Return (x, y) of the center of cell containing provided text 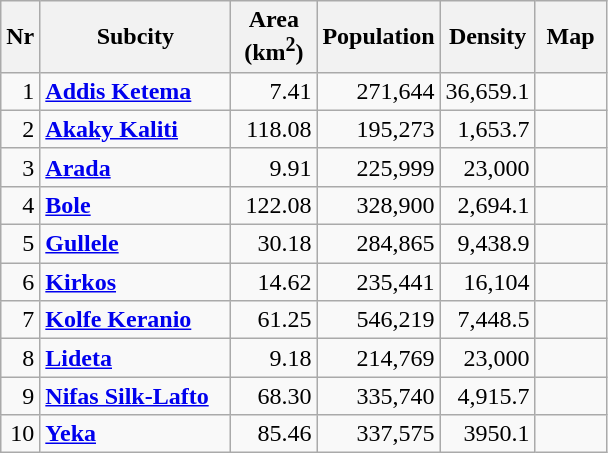
36,659.1 (488, 91)
7,448.5 (488, 320)
68.30 (274, 396)
30.18 (274, 244)
14.62 (274, 282)
Lideta (136, 358)
Kirkos (136, 282)
3950.1 (488, 434)
271,644 (378, 91)
9,438.9 (488, 244)
122.08 (274, 205)
Density (488, 37)
Population (378, 37)
8 (20, 358)
Addis Ketema (136, 91)
Gullele (136, 244)
Nr (20, 37)
Nifas Silk-Lafto (136, 396)
Arada (136, 167)
284,865 (378, 244)
1,653.7 (488, 129)
2,694.1 (488, 205)
328,900 (378, 205)
3 (20, 167)
Yeka (136, 434)
Akaky Kaliti (136, 129)
9.91 (274, 167)
546,219 (378, 320)
16,104 (488, 282)
85.46 (274, 434)
195,273 (378, 129)
7.41 (274, 91)
1 (20, 91)
Bole (136, 205)
Area (km2) (274, 37)
235,441 (378, 282)
10 (20, 434)
Map (570, 37)
Kolfe Keranio (136, 320)
5 (20, 244)
337,575 (378, 434)
2 (20, 129)
9.18 (274, 358)
225,999 (378, 167)
6 (20, 282)
4 (20, 205)
9 (20, 396)
61.25 (274, 320)
118.08 (274, 129)
Subcity (136, 37)
214,769 (378, 358)
7 (20, 320)
335,740 (378, 396)
4,915.7 (488, 396)
